From the cell containing the given text, extract its center point as [X, Y] coordinate. 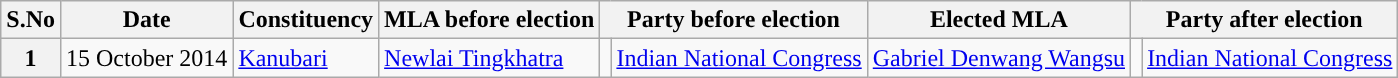
S.No [31, 20]
MLA before election [490, 20]
Kanubari [306, 58]
1 [31, 58]
Constituency [306, 20]
Elected MLA [998, 20]
Date [146, 20]
Party after election [1264, 20]
Party before election [734, 20]
Newlai Tingkhatra [490, 58]
15 October 2014 [146, 58]
Gabriel Denwang Wangsu [998, 58]
